Capture the cell that displays the provided text and extract its (x, y) central coordinate. 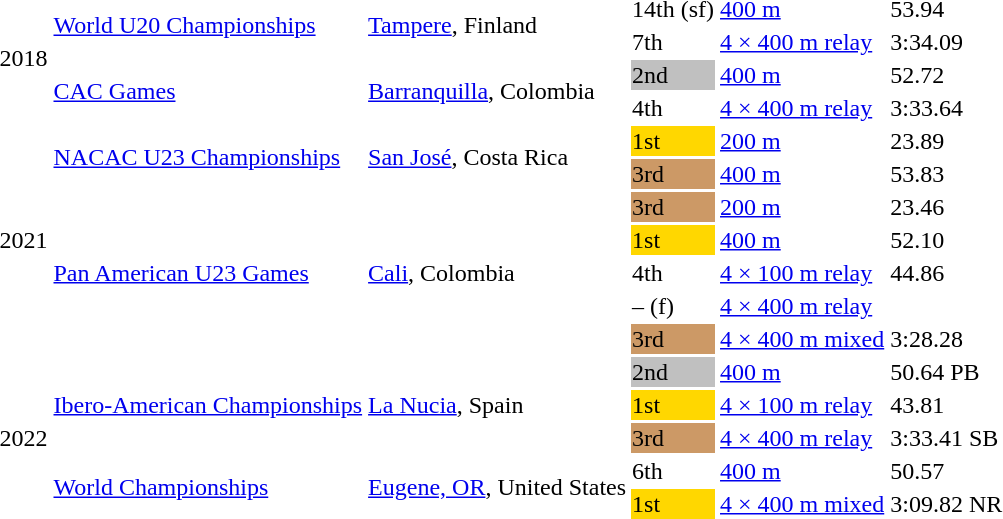
Barranquilla, Colombia (498, 92)
Cali, Colombia (498, 273)
Pan American U23 Games (208, 273)
World Championships (208, 488)
CAC Games (208, 92)
Eugene, OR, United States (498, 488)
Ibero-American Championships (208, 405)
7th (674, 42)
La Nucia, Spain (498, 405)
San José, Costa Rica (498, 158)
6th (674, 471)
– (f) (674, 306)
NACAC U23 Championships (208, 158)
